Output the (x, y) coordinate of the center of the cell containing the given text.  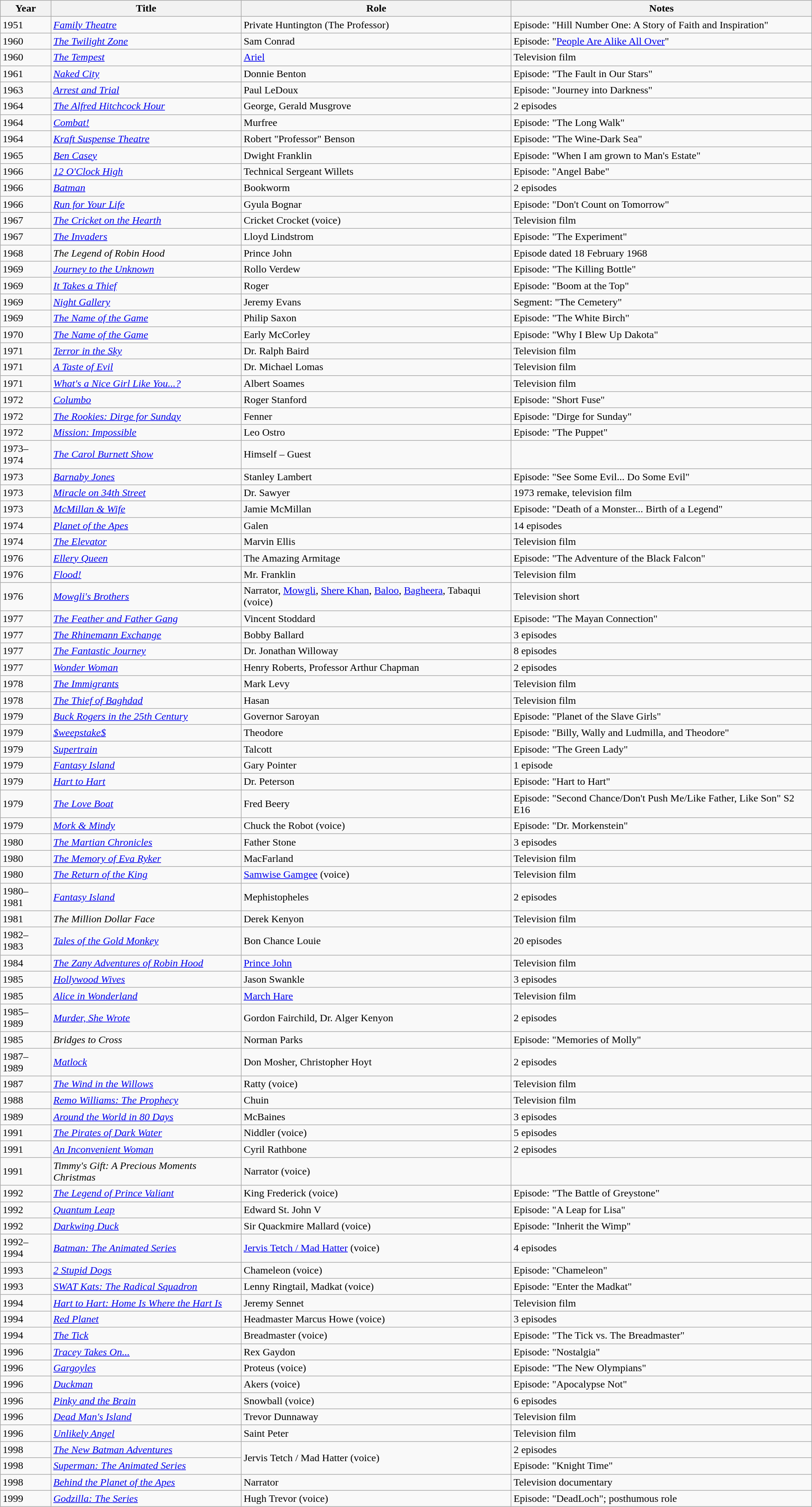
Governor Saroyan (376, 716)
Combat! (146, 123)
Episode: "Inherit the Wimp" (662, 1226)
Episode: "Journey into Darkness" (662, 90)
Episode: "Memories of Molly" (662, 1040)
Philip Saxon (376, 318)
The Legend of Robin Hood (146, 253)
The Immigrants (146, 684)
Lenny Ringtail, Madkat (voice) (376, 1286)
Stanley Lambert (376, 477)
The Wind in the Willows (146, 1084)
Episode: "Hart to Hart" (662, 782)
Chameleon (voice) (376, 1270)
Norman Parks (376, 1040)
1989 (26, 1117)
Episode: "Chameleon" (662, 1270)
Naked City (146, 74)
Ellery Queen (146, 558)
Dwight Franklin (376, 155)
The Million Dollar Face (146, 919)
1987 (26, 1084)
Theodore (376, 733)
Chuck the Robot (voice) (376, 826)
The Fantastic Journey (146, 651)
1965 (26, 155)
12 O'Clock High (146, 171)
Episode: "The Battle of Greystone" (662, 1193)
Rex Gaydon (376, 1352)
Vincent Stoddard (376, 619)
Quantum Leap (146, 1210)
1973 remake, television film (662, 493)
It Takes a Thief (146, 286)
Columbo (146, 400)
8 episodes (662, 651)
Early McCorley (376, 335)
Mission: Impossible (146, 432)
Cyril Rathbone (376, 1149)
Breadmaster (voice) (376, 1335)
Hugh Trevor (voice) (376, 1498)
Bon Chance Louie (376, 941)
5 episodes (662, 1133)
Episode: "The Experiment" (662, 237)
Hart to Hart: Home Is Where the Hart Is (146, 1303)
Episode: "Hill Number One: A Story of Faith and Inspiration" (662, 25)
Episode: "The White Birch" (662, 318)
Godzilla: The Series (146, 1498)
The Rhinemann Exchange (146, 635)
The Rookies: Dirge for Sunday (146, 416)
Bobby Ballard (376, 635)
Barnaby Jones (146, 477)
Edward St. John V (376, 1210)
Narrator (voice) (376, 1171)
Run for Your Life (146, 204)
Alice in Wonderland (146, 996)
$weepstake$ (146, 733)
Jamie McMillan (376, 509)
Albert Soames (376, 383)
Private Huntington (The Professor) (376, 25)
Bookworm (376, 188)
Notes (662, 9)
1987–1989 (26, 1061)
Narrator (376, 1482)
1984 (26, 963)
McBaines (376, 1117)
Hollywood Wives (146, 979)
Planet of the Apes (146, 526)
Fenner (376, 416)
March Hare (376, 996)
Dr. Peterson (376, 782)
1 episode (662, 765)
Batman (146, 188)
Episode dated 18 February 1968 (662, 253)
The Return of the King (146, 875)
Wonder Woman (146, 667)
1981 (26, 919)
The Legend of Prince Valiant (146, 1193)
4 episodes (662, 1248)
The Love Boat (146, 804)
Unlikely Angel (146, 1433)
Episode: "See Some Evil... Do Some Evil" (662, 477)
Matlock (146, 1061)
14 episodes (662, 526)
Hart to Hart (146, 782)
Duckman (146, 1384)
The Martian Chronicles (146, 842)
1992–1994 (26, 1248)
Flood! (146, 574)
Episode: "Nostalgia" (662, 1352)
Dr. Michael Lomas (376, 367)
The Twilight Zone (146, 41)
SWAT Kats: The Radical Squadron (146, 1286)
Timmy's Gift: A Precious Moments Christmas (146, 1171)
Batman: The Animated Series (146, 1248)
Rollo Verdew (376, 269)
20 episodes (662, 941)
Episode: "The Puppet" (662, 432)
Dr. Sawyer (376, 493)
Murfree (376, 123)
Episode: "The Mayan Connection" (662, 619)
Ariel (376, 57)
1999 (26, 1498)
Mark Levy (376, 684)
The Alfred Hitchcock Hour (146, 106)
Episode: "Don't Count on Tomorrow" (662, 204)
Episode: "The Tick vs. The Breadmaster" (662, 1335)
Technical Sergeant Willets (376, 171)
Gordon Fairchild, Dr. Alger Kenyon (376, 1018)
Murder, She Wrote (146, 1018)
1973–1974 (26, 454)
Episode: "Dirge for Sunday" (662, 416)
1980–1981 (26, 897)
Samwise Gamgee (voice) (376, 875)
Episode: "The Adventure of the Black Falcon" (662, 558)
6 episodes (662, 1401)
Episode: "The Wine-Dark Sea" (662, 139)
Talcott (376, 749)
Sir Quackmire Mallard (voice) (376, 1226)
Proteus (voice) (376, 1368)
Donnie Benton (376, 74)
Episode: "Death of a Monster... Birth of a Legend" (662, 509)
Jeremy Evans (376, 302)
Mephistopheles (376, 897)
Cricket Crocket (voice) (376, 221)
1968 (26, 253)
Galen (376, 526)
Father Stone (376, 842)
2 Stupid Dogs (146, 1270)
The Cricket on the Hearth (146, 221)
Fred Beery (376, 804)
Roger (376, 286)
Episode: "Angel Babe" (662, 171)
Episode: "The Long Walk" (662, 123)
Dead Man's Island (146, 1417)
Superman: The Animated Series (146, 1466)
Jason Swankle (376, 979)
Title (146, 9)
Around the World in 80 Days (146, 1117)
Paul LeDoux (376, 90)
The Zany Adventures of Robin Hood (146, 963)
Episode: "DeadLoch"; posthumous role (662, 1498)
Chuin (376, 1100)
Don Mosher, Christopher Hoyt (376, 1061)
Episode: "The New Olympians" (662, 1368)
Miracle on 34th Street (146, 493)
Episode: "People Are Alike All Over" (662, 41)
The Elevator (146, 542)
Marvin Ellis (376, 542)
1951 (26, 25)
Trevor Dunnaway (376, 1417)
Journey to the Unknown (146, 269)
George, Gerald Musgrove (376, 106)
Night Gallery (146, 302)
Red Planet (146, 1319)
1985–1989 (26, 1018)
Episode: "Dr. Morkenstein" (662, 826)
The Feather and Father Gang (146, 619)
Tales of the Gold Monkey (146, 941)
Episode: "The Green Lady" (662, 749)
Dr. Jonathan Willoway (376, 651)
What's a Nice Girl Like You...? (146, 383)
Supertrain (146, 749)
Episode: "Boom at the Top" (662, 286)
Episode: "Apocalypse Not" (662, 1384)
Episode: "Billy, Wally and Ludmilla, and Theodore" (662, 733)
Himself – Guest (376, 454)
Episode: "Enter the Madkat" (662, 1286)
Arrest and Trial (146, 90)
Henry Roberts, Professor Arthur Chapman (376, 667)
Buck Rogers in the 25th Century (146, 716)
McMillan & Wife (146, 509)
A Taste of Evil (146, 367)
Hasan (376, 700)
King Frederick (voice) (376, 1193)
Bridges to Cross (146, 1040)
Kraft Suspense Theatre (146, 139)
Lloyd Lindstrom (376, 237)
Gargoyles (146, 1368)
Episode: "Second Chance/Don't Push Me/Like Father, Like Son" S2 E16 (662, 804)
Jeremy Sennet (376, 1303)
The Memory of Eva Ryker (146, 858)
1970 (26, 335)
Episode: "When I am grown to Man's Estate" (662, 155)
Narrator, Mowgli, Shere Khan, Baloo, Bagheera, Tabaqui (voice) (376, 596)
The Tick (146, 1335)
Roger Stanford (376, 400)
An Inconvenient Woman (146, 1149)
The Amazing Armitage (376, 558)
Episode: "A Leap for Lisa" (662, 1210)
The Carol Burnett Show (146, 454)
Episode: "The Killing Bottle" (662, 269)
Niddler (voice) (376, 1133)
Television documentary (662, 1482)
Gyula Bognar (376, 204)
Saint Peter (376, 1433)
1982–1983 (26, 941)
Leo Ostro (376, 432)
Segment: "The Cemetery" (662, 302)
Television short (662, 596)
Sam Conrad (376, 41)
Dr. Ralph Baird (376, 351)
Snowball (voice) (376, 1401)
The Tempest (146, 57)
Akers (voice) (376, 1384)
Remo Williams: The Prophecy (146, 1100)
Gary Pointer (376, 765)
Mork & Mindy (146, 826)
Robert "Professor" Benson (376, 139)
Year (26, 9)
Episode: "Knight Time" (662, 1466)
Headmaster Marcus Howe (voice) (376, 1319)
Darkwing Duck (146, 1226)
Ben Casey (146, 155)
Family Theatre (146, 25)
The Pirates of Dark Water (146, 1133)
The New Batman Adventures (146, 1450)
The Thief of Baghdad (146, 700)
Ratty (voice) (376, 1084)
1963 (26, 90)
Mr. Franklin (376, 574)
Episode: "Why I Blew Up Dakota" (662, 335)
Episode: "Planet of the Slave Girls" (662, 716)
The Invaders (146, 237)
Tracey Takes On... (146, 1352)
Episode: "Short Fuse" (662, 400)
Terror in the Sky (146, 351)
1961 (26, 74)
Behind the Planet of the Apes (146, 1482)
Derek Kenyon (376, 919)
1988 (26, 1100)
Mowgli's Brothers (146, 596)
Episode: "The Fault in Our Stars" (662, 74)
MacFarland (376, 858)
Role (376, 9)
Pinky and the Brain (146, 1401)
